Return (x, y) of the center of cell containing provided text 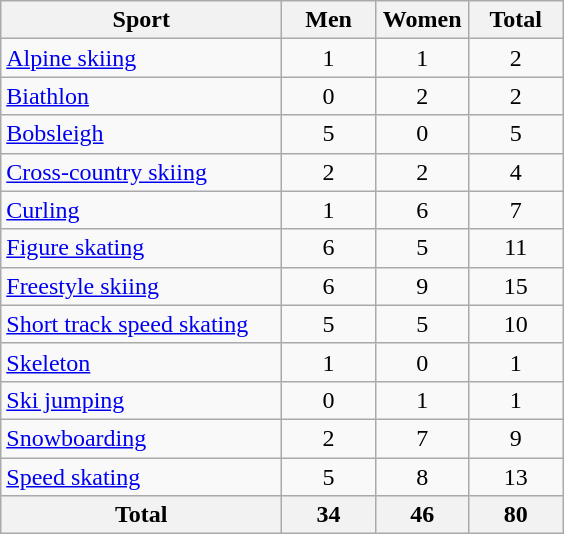
46 (422, 515)
34 (329, 515)
Men (329, 20)
15 (516, 286)
Alpine skiing (142, 58)
8 (422, 477)
Sport (142, 20)
Speed skating (142, 477)
11 (516, 248)
Freestyle skiing (142, 286)
Skeleton (142, 362)
Curling (142, 210)
Women (422, 20)
4 (516, 172)
Snowboarding (142, 438)
80 (516, 515)
Ski jumping (142, 400)
10 (516, 324)
Short track speed skating (142, 324)
Cross-country skiing (142, 172)
Biathlon (142, 96)
13 (516, 477)
Bobsleigh (142, 134)
Figure skating (142, 248)
